Capture the cell that displays the provided text and extract its [x, y] central coordinate. 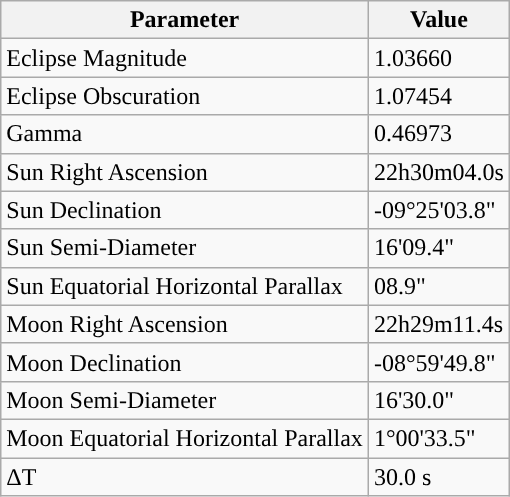
Sun Semi-Diameter [185, 248]
Moon Declination [185, 362]
1.03660 [438, 58]
16'09.4" [438, 248]
Moon Semi-Diameter [185, 400]
22h29m11.4s [438, 324]
Gamma [185, 134]
1.07454 [438, 96]
-08°59'49.8" [438, 362]
ΔT [185, 477]
16'30.0" [438, 400]
22h30m04.0s [438, 172]
1°00'33.5" [438, 438]
Sun Right Ascension [185, 172]
Value [438, 20]
Eclipse Magnitude [185, 58]
30.0 s [438, 477]
Parameter [185, 20]
-09°25'03.8" [438, 210]
08.9" [438, 286]
0.46973 [438, 134]
Moon Equatorial Horizontal Parallax [185, 438]
Moon Right Ascension [185, 324]
Eclipse Obscuration [185, 96]
Sun Declination [185, 210]
Sun Equatorial Horizontal Parallax [185, 286]
